Search for the cell housing the specified text and yield its [x, y] center coordinate. 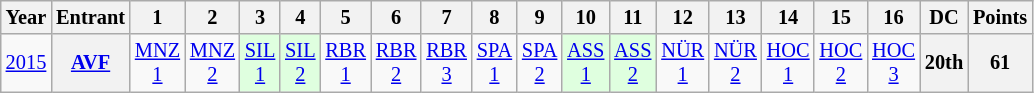
14 [788, 17]
Year [26, 17]
61 [1000, 63]
5 [345, 17]
3 [260, 17]
2 [212, 17]
MNZ2 [212, 63]
HOC3 [894, 63]
SIL1 [260, 63]
RBR3 [446, 63]
4 [300, 17]
HOC2 [840, 63]
13 [736, 17]
20th [944, 63]
DC [944, 17]
ASS1 [586, 63]
MNZ1 [158, 63]
8 [494, 17]
HOC1 [788, 63]
AVF [90, 63]
1 [158, 17]
16 [894, 17]
Points [1000, 17]
Entrant [90, 17]
ASS2 [632, 63]
10 [586, 17]
RBR2 [396, 63]
NÜR1 [682, 63]
NÜR2 [736, 63]
9 [540, 17]
SIL2 [300, 63]
SPA2 [540, 63]
SPA1 [494, 63]
12 [682, 17]
2015 [26, 63]
15 [840, 17]
6 [396, 17]
RBR1 [345, 63]
7 [446, 17]
11 [632, 17]
